Provide the (X, Y) coordinate of the cell's center where the given text is located.  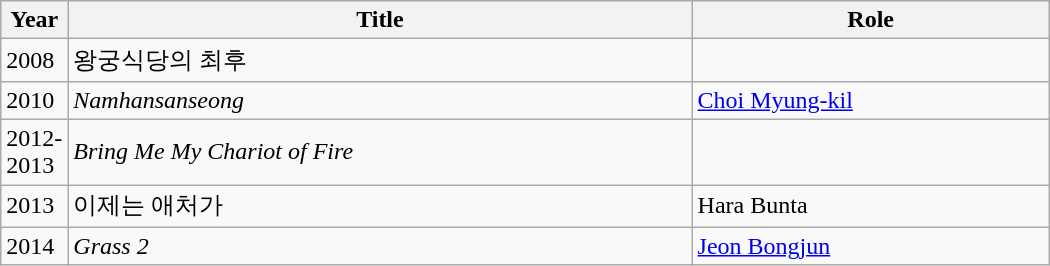
Choi Myung-kil (870, 100)
이제는 애처가 (380, 206)
Grass 2 (380, 246)
왕궁식당의 최후 (380, 60)
Namhansanseong (380, 100)
2010 (34, 100)
2013 (34, 206)
2012-2013 (34, 152)
Year (34, 20)
Role (870, 20)
Hara Bunta (870, 206)
Jeon Bongjun (870, 246)
Bring Me My Chariot of Fire (380, 152)
2014 (34, 246)
2008 (34, 60)
Title (380, 20)
